Search for the cell housing the specified text and yield its [X, Y] center coordinate. 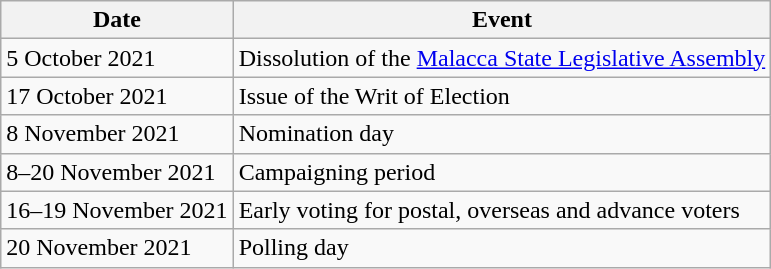
5 October 2021 [117, 58]
Early voting for postal, overseas and advance voters [502, 210]
Campaigning period [502, 172]
Date [117, 20]
17 October 2021 [117, 96]
Issue of the Writ of Election [502, 96]
8–20 November 2021 [117, 172]
Dissolution of the Malacca State Legislative Assembly [502, 58]
16–19 November 2021 [117, 210]
20 November 2021 [117, 248]
Nomination day [502, 134]
Polling day [502, 248]
8 November 2021 [117, 134]
Event [502, 20]
